Capture the cell that displays the provided text and extract its [X, Y] central coordinate. 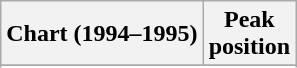
Chart (1994–1995) [102, 34]
Peakposition [249, 34]
